Detect which cell encompasses the target text, then output its [X, Y] center coordinate. 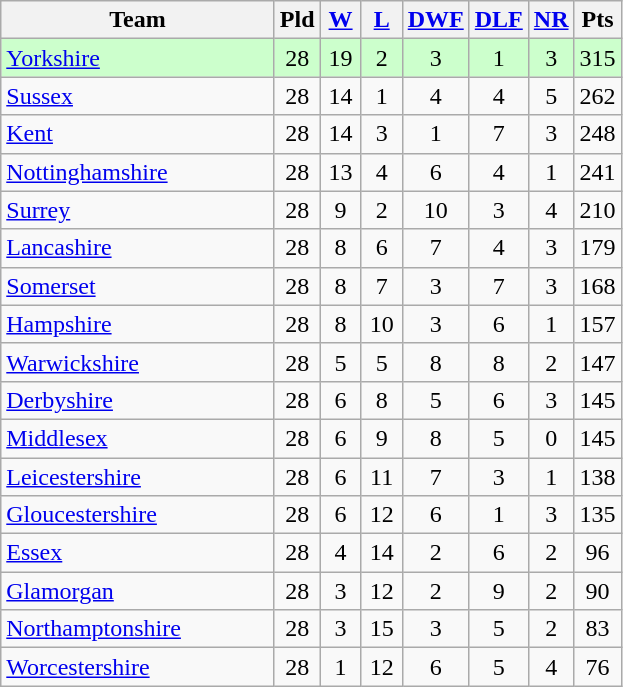
76 [598, 667]
Hampshire [138, 324]
157 [598, 324]
Kent [138, 134]
Middlesex [138, 438]
Leicestershire [138, 477]
W [340, 20]
147 [598, 362]
315 [598, 58]
248 [598, 134]
83 [598, 629]
0 [551, 438]
DWF [436, 20]
Derbyshire [138, 400]
13 [340, 172]
NR [551, 20]
135 [598, 515]
Surrey [138, 210]
Nottinghamshire [138, 172]
Northamptonshire [138, 629]
DLF [498, 20]
15 [382, 629]
Lancashire [138, 248]
Gloucestershire [138, 515]
Somerset [138, 286]
Yorkshire [138, 58]
168 [598, 286]
11 [382, 477]
Worcestershire [138, 667]
262 [598, 96]
L [382, 20]
Essex [138, 553]
19 [340, 58]
90 [598, 591]
210 [598, 210]
179 [598, 248]
Team [138, 20]
Sussex [138, 96]
Glamorgan [138, 591]
Warwickshire [138, 362]
96 [598, 553]
Pts [598, 20]
241 [598, 172]
138 [598, 477]
Pld [297, 20]
